Output the (X, Y) coordinate of the center of the cell containing the given text.  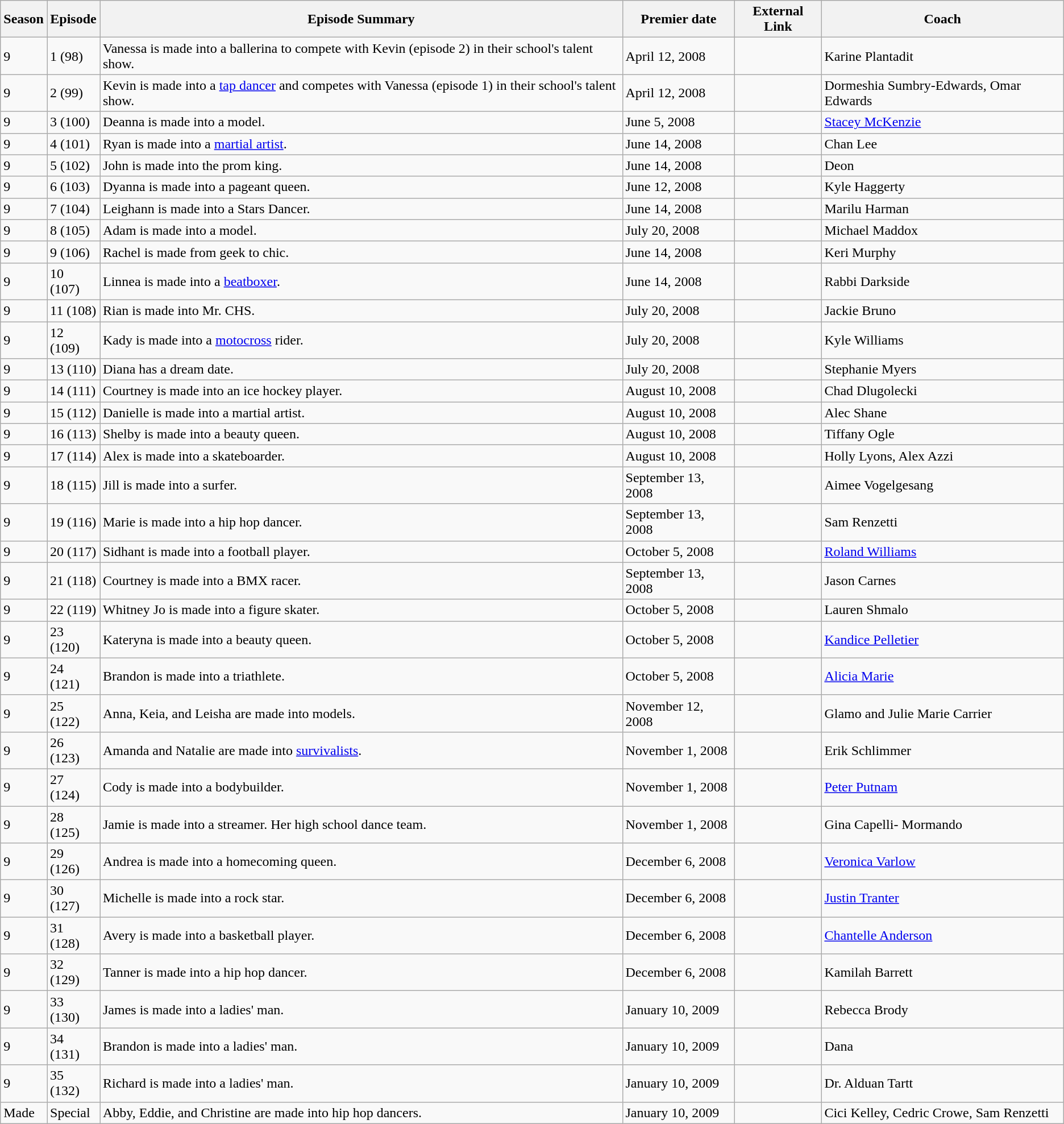
33 (130) (73, 1010)
James is made into a ladies' man. (361, 1010)
9 (106) (73, 252)
21 (118) (73, 581)
Michelle is made into a rock star. (361, 898)
Adam is made into a model. (361, 230)
Chad Dlugolecki (942, 391)
Keri Murphy (942, 252)
22 (119) (73, 610)
Dr. Alduan Tartt (942, 1084)
Vanessa is made into a ballerina to compete with Kevin (episode 2) in their school's talent show. (361, 56)
27 (124) (73, 787)
4 (101) (73, 144)
Abby, Eddie, and Christine are made into hip hop dancers. (361, 1113)
Chantelle Anderson (942, 936)
17 (114) (73, 456)
19 (116) (73, 522)
26 (123) (73, 750)
Karine Plantadit (942, 56)
Aimee Vogelgesang (942, 486)
25 (122) (73, 713)
Avery is made into a basketball player. (361, 936)
28 (125) (73, 824)
Peter Putnam (942, 787)
29 (126) (73, 862)
Kevin is made into a tap dancer and competes with Vanessa (episode 1) in their school's talent show. (361, 93)
24 (121) (73, 677)
14 (111) (73, 391)
8 (105) (73, 230)
Ryan is made into a martial artist. (361, 144)
Dormeshia Sumbry-Edwards, Omar Edwards (942, 93)
11 (108) (73, 310)
June 5, 2008 (679, 122)
Anna, Keia, and Leisha are made into models. (361, 713)
15 (112) (73, 413)
Sam Renzetti (942, 522)
John is made into the prom king. (361, 165)
Sidhant is made into a football player. (361, 551)
23 (120) (73, 639)
Kamilah Barrett (942, 972)
Alec Shane (942, 413)
Stacey McKenzie (942, 122)
Glamo and Julie Marie Carrier (942, 713)
Gina Capelli- Mormando (942, 824)
External Link (778, 19)
Rachel is made from geek to chic. (361, 252)
18 (115) (73, 486)
Diana has a dream date. (361, 370)
Dyanna is made into a pageant queen. (361, 187)
Jackie Bruno (942, 310)
Courtney is made into an ice hockey player. (361, 391)
Roland Williams (942, 551)
Cody is made into a bodybuilder. (361, 787)
Special (73, 1113)
Made (24, 1113)
Deanna is made into a model. (361, 122)
Michael Maddox (942, 230)
Whitney Jo is made into a figure skater. (361, 610)
7 (104) (73, 209)
Cici Kelley, Cedric Crowe, Sam Renzetti (942, 1113)
Justin Tranter (942, 898)
6 (103) (73, 187)
Lauren Shmalo (942, 610)
16 (113) (73, 434)
Danielle is made into a martial artist. (361, 413)
Chan Lee (942, 144)
32 (129) (73, 972)
Tanner is made into a hip hop dancer. (361, 972)
Tiffany Ogle (942, 434)
34 (131) (73, 1046)
Season (24, 19)
Holly Lyons, Alex Azzi (942, 456)
Shelby is made into a beauty queen. (361, 434)
Episode Summary (361, 19)
Erik Schlimmer (942, 750)
Jason Carnes (942, 581)
Rabbi Darkside (942, 281)
Episode (73, 19)
Linnea is made into a beatboxer. (361, 281)
Alex is made into a skateboarder. (361, 456)
Jamie is made into a streamer. Her high school dance team. (361, 824)
2 (99) (73, 93)
Rebecca Brody (942, 1010)
Stephanie Myers (942, 370)
Rian is made into Mr. CHS. (361, 310)
Andrea is made into a homecoming queen. (361, 862)
Marilu Harman (942, 209)
35 (132) (73, 1084)
1 (98) (73, 56)
Leighann is made into a Stars Dancer. (361, 209)
June 12, 2008 (679, 187)
Kyle Haggerty (942, 187)
12 (109) (73, 340)
Kateryna is made into a beauty queen. (361, 639)
Deon (942, 165)
20 (117) (73, 551)
Jill is made into a surfer. (361, 486)
Marie is made into a hip hop dancer. (361, 522)
Brandon is made into a ladies' man. (361, 1046)
Courtney is made into a BMX racer. (361, 581)
5 (102) (73, 165)
Dana (942, 1046)
3 (100) (73, 122)
Kandice Pelletier (942, 639)
Kady is made into a motocross rider. (361, 340)
Veronica Varlow (942, 862)
Brandon is made into a triathlete. (361, 677)
10 (107) (73, 281)
Kyle Williams (942, 340)
31 (128) (73, 936)
November 12, 2008 (679, 713)
Amanda and Natalie are made into survivalists. (361, 750)
Alicia Marie (942, 677)
30 (127) (73, 898)
Premier date (679, 19)
13 (110) (73, 370)
Richard is made into a ladies' man. (361, 1084)
Coach (942, 19)
